Identify which cell holds the provided text, then report its (x, y) central coordinate. 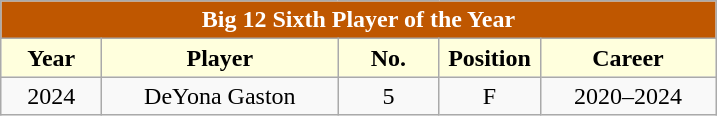
DeYona Gaston (220, 96)
F (490, 96)
No. (388, 58)
Career (628, 58)
Position (490, 58)
Year (52, 58)
Big 12 Sixth Player of the Year (358, 20)
2024 (52, 96)
Player (220, 58)
5 (388, 96)
2020–2024 (628, 96)
